From the cell containing the given text, extract its center point as (x, y) coordinate. 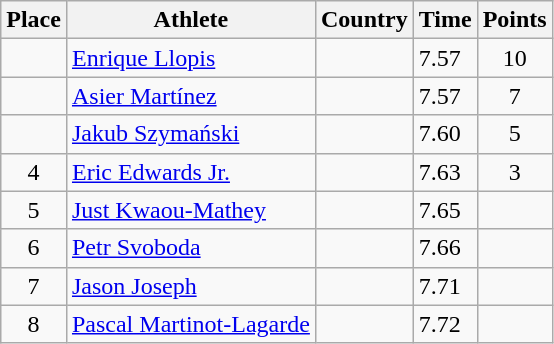
Eric Edwards Jr. (190, 172)
7.60 (445, 134)
Country (364, 20)
Athlete (190, 20)
Jason Joseph (190, 286)
Jakub Szymański (190, 134)
7.63 (445, 172)
Enrique Llopis (190, 58)
Pascal Martinot-Lagarde (190, 324)
Time (445, 20)
Petr Svoboda (190, 248)
Points (514, 20)
6 (34, 248)
7.65 (445, 210)
Asier Martínez (190, 96)
8 (34, 324)
Just Kwaou-Mathey (190, 210)
Place (34, 20)
7.66 (445, 248)
4 (34, 172)
7.72 (445, 324)
3 (514, 172)
10 (514, 58)
7.71 (445, 286)
